Return the (x, y) coordinate for the center point of the cell that contains the specified text.  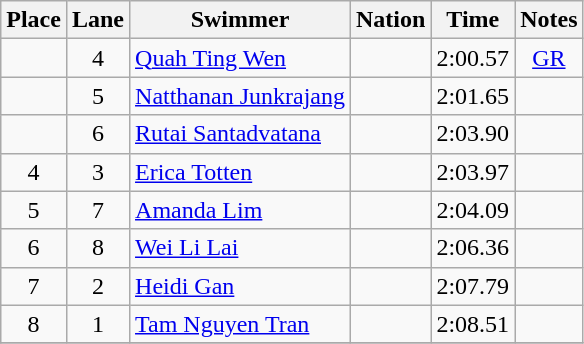
2:06.36 (473, 248)
Natthanan Junkrajang (240, 96)
Amanda Lim (240, 210)
Nation (391, 20)
Tam Nguyen Tran (240, 324)
Erica Totten (240, 172)
Quah Ting Wen (240, 58)
2:07.79 (473, 286)
GR (549, 58)
Rutai Santadvatana (240, 134)
2:00.57 (473, 58)
2:03.97 (473, 172)
1 (98, 324)
Place (34, 20)
Heidi Gan (240, 286)
Time (473, 20)
Notes (549, 20)
Lane (98, 20)
2 (98, 286)
2:03.90 (473, 134)
Swimmer (240, 20)
Wei Li Lai (240, 248)
2:04.09 (473, 210)
2:01.65 (473, 96)
3 (98, 172)
2:08.51 (473, 324)
